Locate the cell with the specified text and output its (X, Y) center coordinate. 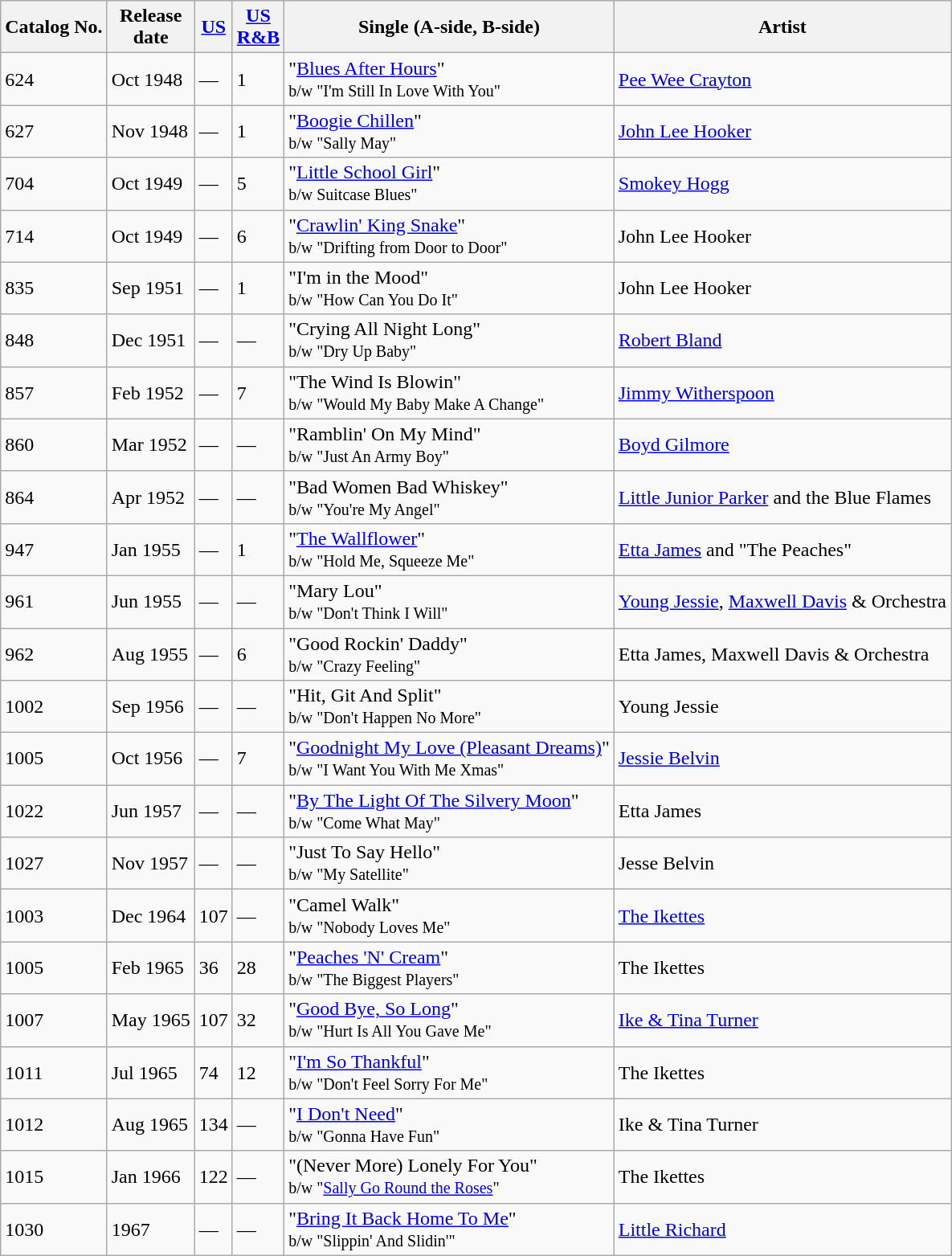
"(Never More) Lonely For You"b/w "Sally Go Round the Roses" (450, 1176)
624 (54, 79)
Feb 1952 (151, 392)
"Boogie Chillen"b/w "Sally May" (450, 132)
848 (54, 341)
947 (54, 550)
627 (54, 132)
"I'm So Thankful"b/w "Don't Feel Sorry For Me" (450, 1072)
Pee Wee Crayton (782, 79)
Jessie Belvin (782, 759)
32 (258, 1021)
Single (A-side, B-side) (450, 27)
12 (258, 1072)
122 (214, 1176)
1003 (54, 916)
Etta James, Maxwell Davis & Orchestra (782, 654)
1015 (54, 1176)
"Goodnight My Love (Pleasant Dreams)"b/w "I Want You With Me Xmas" (450, 759)
961 (54, 601)
Young Jessie (782, 707)
864 (54, 497)
"Crawlin' King Snake"b/w "Drifting from Door to Door" (450, 236)
"Little School Girl"b/w Suitcase Blues" (450, 183)
Oct 1948 (151, 79)
Catalog No. (54, 27)
"Mary Lou"b/w "Don't Think I Will" (450, 601)
"Good Rockin' Daddy"b/w "Crazy Feeling" (450, 654)
Nov 1948 (151, 132)
"Blues After Hours"b/w "I'm Still In Love With You" (450, 79)
"Crying All Night Long"b/w "Dry Up Baby" (450, 341)
962 (54, 654)
Jimmy Witherspoon (782, 392)
74 (214, 1072)
May 1965 (151, 1021)
Aug 1965 (151, 1125)
Jesse Belvin (782, 863)
1007 (54, 1021)
704 (54, 183)
1011 (54, 1072)
USR&B (258, 27)
Etta James (782, 812)
1967 (151, 1229)
714 (54, 236)
Little Richard (782, 1229)
Mar 1952 (151, 445)
"Good Bye, So Long"b/w "Hurt Is All You Gave Me" (450, 1021)
"The Wallflower"b/w "Hold Me, Squeeze Me" (450, 550)
"Peaches 'N' Cream"b/w "The Biggest Players" (450, 968)
Jul 1965 (151, 1072)
"Bring It Back Home To Me"b/w "Slippin' And Slidin'" (450, 1229)
Releasedate (151, 27)
134 (214, 1125)
"I Don't Need"b/w "Gonna Have Fun" (450, 1125)
1030 (54, 1229)
Little Junior Parker and the Blue Flames (782, 497)
Sep 1951 (151, 288)
Apr 1952 (151, 497)
Artist (782, 27)
Smokey Hogg (782, 183)
"Just To Say Hello"b/w "My Satellite" (450, 863)
Robert Bland (782, 341)
Jun 1957 (151, 812)
Nov 1957 (151, 863)
5 (258, 183)
1027 (54, 863)
Aug 1955 (151, 654)
"Ramblin' On My Mind"b/w "Just An Army Boy" (450, 445)
"The Wind Is Blowin"b/w "Would My Baby Make A Change" (450, 392)
Boyd Gilmore (782, 445)
1002 (54, 707)
"Hit, Git And Split"b/w "Don't Happen No More" (450, 707)
"By The Light Of The Silvery Moon"b/w "Come What May" (450, 812)
Jun 1955 (151, 601)
"Bad Women Bad Whiskey"b/w "You're My Angel" (450, 497)
Dec 1951 (151, 341)
36 (214, 968)
857 (54, 392)
Dec 1964 (151, 916)
835 (54, 288)
Jan 1955 (151, 550)
Sep 1956 (151, 707)
860 (54, 445)
Oct 1956 (151, 759)
Feb 1965 (151, 968)
Jan 1966 (151, 1176)
28 (258, 968)
US (214, 27)
1022 (54, 812)
Young Jessie, Maxwell Davis & Orchestra (782, 601)
1012 (54, 1125)
"Camel Walk"b/w "Nobody Loves Me" (450, 916)
Etta James and "The Peaches" (782, 550)
"I'm in the Mood"b/w "How Can You Do It" (450, 288)
